Return (X, Y) of the center of cell containing provided text 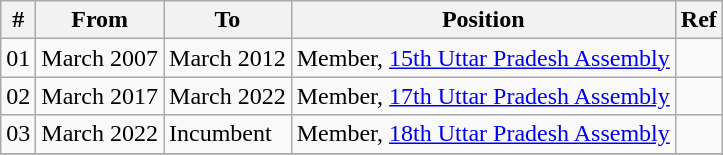
Member, 18th Uttar Pradesh Assembly (483, 134)
Member, 15th Uttar Pradesh Assembly (483, 58)
Ref (698, 20)
01 (18, 58)
Position (483, 20)
March 2007 (100, 58)
From (100, 20)
March 2017 (100, 96)
To (228, 20)
Incumbent (228, 134)
March 2012 (228, 58)
02 (18, 96)
Member, 17th Uttar Pradesh Assembly (483, 96)
03 (18, 134)
# (18, 20)
